Provide the [x, y] coordinate of the cell's center where the given text is located.  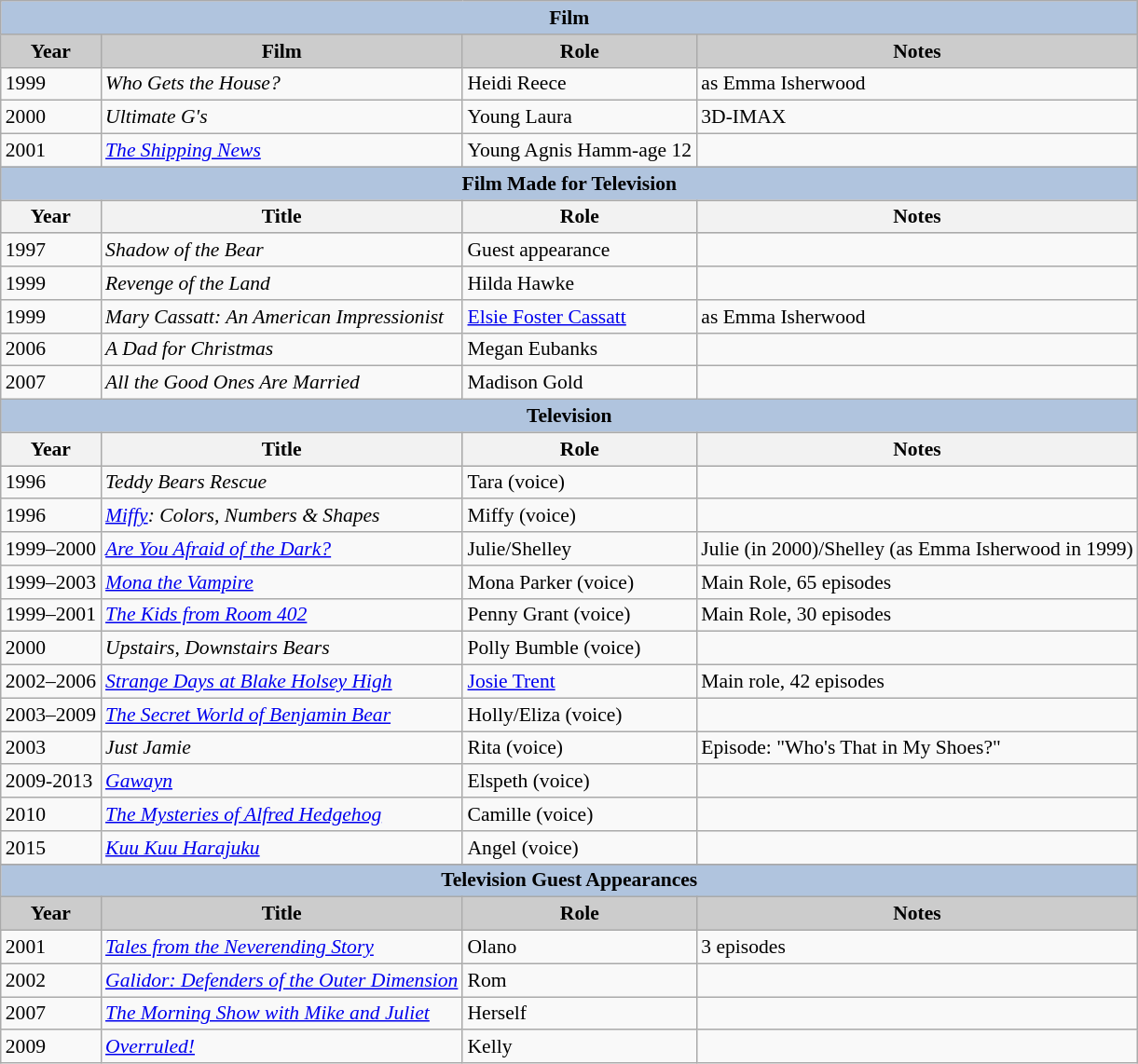
Elsie Foster Cassatt [580, 317]
The Secret World of Benjamin Bear [281, 715]
3D-IMAX [917, 117]
Who Gets the House? [281, 84]
All the Good Ones Are Married [281, 383]
Miffy: Colors, Numbers & Shapes [281, 516]
Rita (voice) [580, 748]
Just Jamie [281, 748]
2002–2006 [50, 682]
1997 [50, 251]
Film Made for Television [569, 184]
Polly Bumble (voice) [580, 648]
Main Role, 65 episodes [917, 582]
Hilda Hawke [580, 283]
Tales from the Neverending Story [281, 948]
Strange Days at Blake Holsey High [281, 682]
A Dad for Christmas [281, 349]
Kelly [580, 1047]
Mona Parker (voice) [580, 582]
Revenge of the Land [281, 283]
Upstairs, Downstairs Bears [281, 648]
Television Guest Appearances [569, 880]
1999–2003 [50, 582]
Gawayn [281, 782]
Young Agnis Hamm-age 12 [580, 151]
Teddy Bears Rescue [281, 483]
2002 [50, 980]
Episode: "Who's That in My Shoes?" [917, 748]
Young Laura [580, 117]
Elspeth (voice) [580, 782]
Galidor: Defenders of the Outer Dimension [281, 980]
The Mysteries of Alfred Hedgehog [281, 814]
Ultimate G's [281, 117]
Angel (voice) [580, 848]
2006 [50, 349]
1999–2000 [50, 549]
Madison Gold [580, 383]
Main Role, 30 episodes [917, 615]
Penny Grant (voice) [580, 615]
1999–2001 [50, 615]
The Morning Show with Mike and Juliet [281, 1014]
2003–2009 [50, 715]
Holly/Eliza (voice) [580, 715]
Guest appearance [580, 251]
The Kids from Room 402 [281, 615]
Olano [580, 948]
2015 [50, 848]
The Shipping News [281, 151]
Shadow of the Bear [281, 251]
Heidi Reece [580, 84]
2003 [50, 748]
Overruled! [281, 1047]
Miffy (voice) [580, 516]
Tara (voice) [580, 483]
Josie Trent [580, 682]
2009 [50, 1047]
Julie (in 2000)/Shelley (as Emma Isherwood in 1999) [917, 549]
Television [569, 416]
Megan Eubanks [580, 349]
3 episodes [917, 948]
Julie/Shelley [580, 549]
Mary Cassatt: An American Impressionist [281, 317]
Main role, 42 episodes [917, 682]
2009-2013 [50, 782]
Kuu Kuu Harajuku [281, 848]
Mona the Vampire [281, 582]
Camille (voice) [580, 814]
2010 [50, 814]
Rom [580, 980]
Are You Afraid of the Dark? [281, 549]
Herself [580, 1014]
